Identify which cell holds the provided text, then report its (x, y) central coordinate. 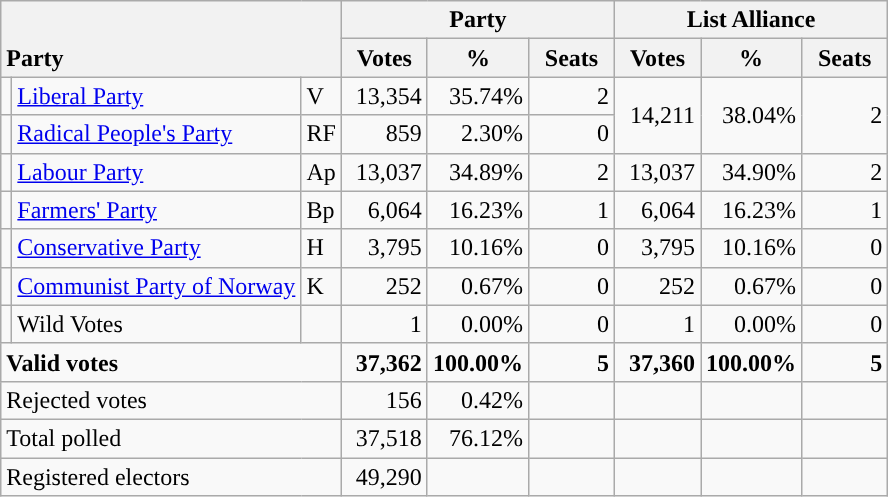
34.90% (752, 172)
14,211 (657, 115)
List Alliance (750, 20)
Communist Party of Norway (156, 286)
34.89% (478, 172)
Bp (321, 210)
Valid votes (172, 362)
V (321, 96)
Farmers' Party (156, 210)
H (321, 248)
0.42% (478, 400)
Liberal Party (156, 96)
859 (384, 134)
49,290 (384, 477)
13,354 (384, 96)
35.74% (478, 96)
Rejected votes (172, 400)
Wild Votes (156, 324)
37,518 (384, 438)
Radical People's Party (156, 134)
156 (384, 400)
37,360 (657, 362)
Labour Party (156, 172)
Registered electors (172, 477)
76.12% (478, 438)
K (321, 286)
Conservative Party (156, 248)
Total polled (172, 438)
Ap (321, 172)
RF (321, 134)
38.04% (752, 115)
37,362 (384, 362)
2.30% (478, 134)
